For the text-containing cell, return its midpoint in (x, y) coordinate format. 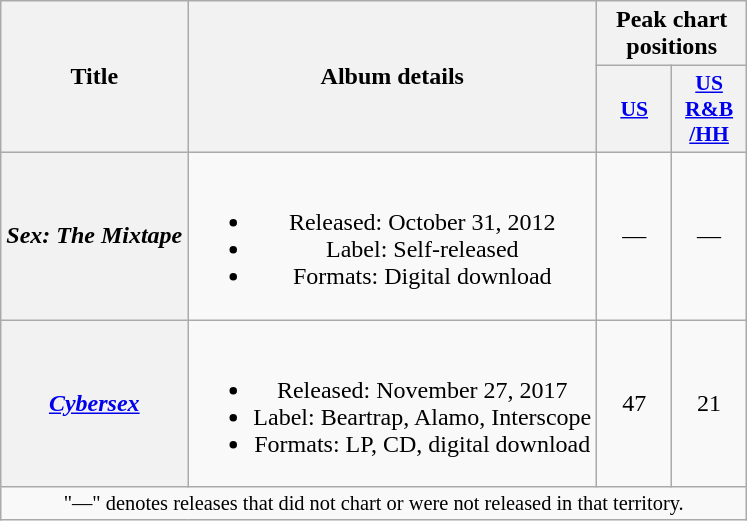
Album details (392, 77)
Cybersex (94, 404)
Title (94, 77)
"—" denotes releases that did not chart or were not released in that territory. (374, 504)
USR&B/HH (710, 110)
Sex: The Mixtape (94, 236)
Released: October 31, 2012Label: Self-releasedFormats: Digital download (392, 236)
21 (710, 404)
47 (634, 404)
Released: November 27, 2017Label: Beartrap, Alamo, InterscopeFormats: LP, CD, digital download (392, 404)
US (634, 110)
Peak chart positions (672, 34)
